Return (x, y) of the center of cell containing provided text 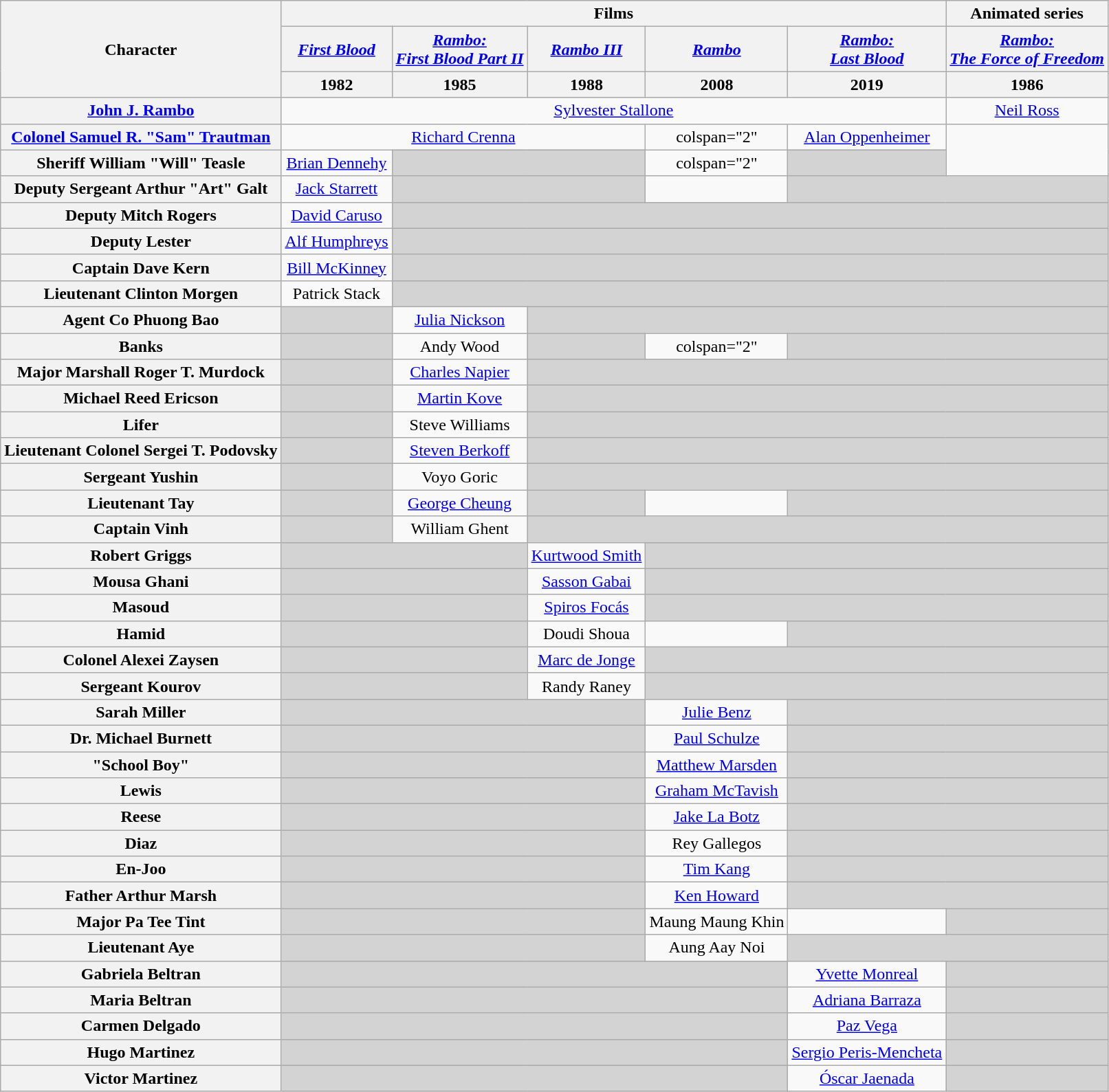
Sarah Miller (141, 712)
Lieutenant Tay (141, 503)
1988 (586, 85)
Richard Crenna (463, 137)
George Cheung (459, 503)
Óscar Jaenada (867, 1078)
William Ghent (459, 529)
Dr. Michael Burnett (141, 738)
En-Joo (141, 869)
Michael Reed Ericson (141, 399)
First Blood (337, 49)
Steven Berkoff (459, 451)
Deputy Lester (141, 241)
Captain Vinh (141, 529)
Sheriff William "Will" Teasle (141, 163)
Alf Humphreys (337, 241)
Father Arthur Marsh (141, 895)
Robert Griggs (141, 555)
Maria Beltran (141, 1000)
Mousa Ghani (141, 581)
Jack Starrett (337, 189)
Animated series (1027, 14)
Ken Howard (716, 895)
Rambo:First Blood Part II (459, 49)
Colonel Samuel R. "Sam" Trautman (141, 137)
Julie Benz (716, 712)
Deputy Mitch Rogers (141, 215)
Sylvester Stallone (613, 111)
Diaz (141, 843)
Reese (141, 817)
Doudi Shoua (586, 634)
Jake La Botz (716, 817)
Sergeant Yushin (141, 477)
Hugo Martinez (141, 1052)
Adriana Barraza (867, 1000)
Major Pa Tee Tint (141, 922)
Major Marshall Roger T. Murdock (141, 372)
Paz Vega (867, 1026)
Matthew Marsden (716, 765)
Victor Martinez (141, 1078)
Films (613, 14)
Character (141, 49)
Hamid (141, 634)
Steve Williams (459, 425)
Paul Schulze (716, 738)
1985 (459, 85)
2019 (867, 85)
John J. Rambo (141, 111)
Lewis (141, 791)
Kurtwood Smith (586, 555)
Gabriela Beltran (141, 974)
Marc de Jonge (586, 660)
Randy Raney (586, 686)
Agent Co Phuong Bao (141, 320)
Rambo:The Force of Freedom (1027, 49)
David Caruso (337, 215)
Alan Oppenheimer (867, 137)
Colonel Alexei Zaysen (141, 660)
Deputy Sergeant Arthur "Art" Galt (141, 189)
Banks (141, 346)
Bill McKinney (337, 267)
"School Boy" (141, 765)
Sasson Gabai (586, 581)
Patrick Stack (337, 293)
1982 (337, 85)
Brian Dennehy (337, 163)
Andy Wood (459, 346)
Lieutenant Clinton Morgen (141, 293)
Lieutenant Colonel Sergei T. Podovsky (141, 451)
Masoud (141, 608)
Rambo:Last Blood (867, 49)
Carmen Delgado (141, 1026)
2008 (716, 85)
Neil Ross (1027, 111)
Sergio Peris-Mencheta (867, 1052)
Julia Nickson (459, 320)
Captain Dave Kern (141, 267)
Yvette Monreal (867, 974)
Lifer (141, 425)
Tim Kang (716, 869)
Maung Maung Khin (716, 922)
Graham McTavish (716, 791)
Voyo Goric (459, 477)
Rey Gallegos (716, 843)
Charles Napier (459, 372)
Rambo (716, 49)
Lieutenant Aye (141, 948)
1986 (1027, 85)
Sergeant Kourov (141, 686)
Spiros Focás (586, 608)
Aung Aay Noi (716, 948)
Rambo III (586, 49)
Martin Kove (459, 399)
